Capture the cell that displays the provided text and extract its [x, y] central coordinate. 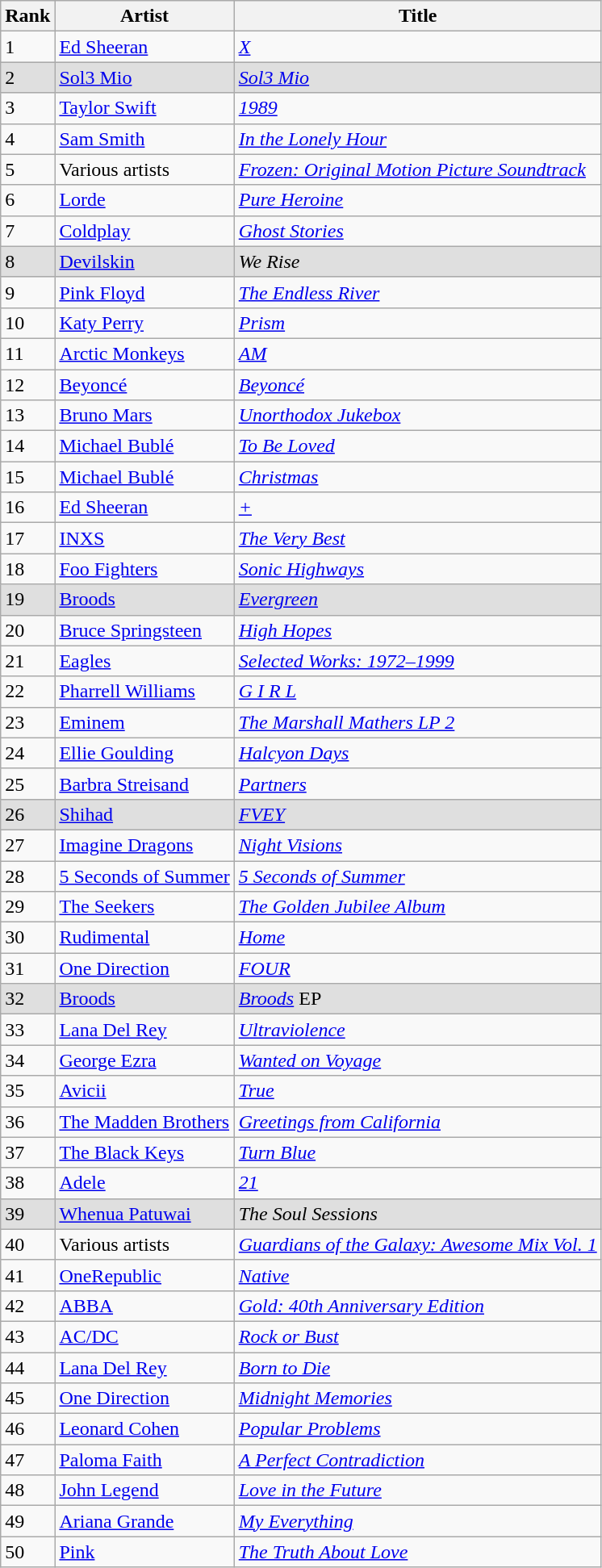
Katy Perry [144, 323]
40 [27, 1244]
Pink [144, 1552]
27 [27, 845]
Sonic Highways [418, 569]
Avicii [144, 1091]
The Endless River [418, 292]
11 [27, 353]
We Rise [418, 261]
Ultraviolence [418, 1030]
Gold: 40th Anniversary Edition [418, 1306]
Rudimental [144, 938]
17 [27, 538]
39 [27, 1214]
Adele [144, 1183]
George Ezra [144, 1060]
Ellie Goulding [144, 753]
15 [27, 477]
Foo Fighters [144, 569]
Love in the Future [418, 1491]
Night Visions [418, 845]
+ [418, 508]
In the Lonely Hour [418, 139]
2 [27, 77]
The Seekers [144, 907]
A Perfect Contradiction [418, 1460]
44 [27, 1368]
13 [27, 416]
Midnight Memories [418, 1399]
Taylor Swift [144, 108]
The Black Keys [144, 1152]
49 [27, 1521]
Guardians of the Galaxy: Awesome Mix Vol. 1 [418, 1244]
32 [27, 999]
33 [27, 1030]
46 [27, 1429]
Ariana Grande [144, 1521]
OneRepublic [144, 1275]
Halcyon Days [418, 753]
10 [27, 323]
1 [27, 47]
Born to Die [418, 1368]
20 [27, 630]
Frozen: Original Motion Picture Soundtrack [418, 169]
6 [27, 200]
Sam Smith [144, 139]
Selected Works: 1972–1999 [418, 661]
26 [27, 814]
Unorthodox Jukebox [418, 416]
Christmas [418, 477]
Broods EP [418, 999]
Lorde [144, 200]
Eagles [144, 661]
Devilskin [144, 261]
48 [27, 1491]
Title [418, 16]
7 [27, 231]
AM [418, 353]
Arctic Monkeys [144, 353]
22 [27, 692]
Paloma Faith [144, 1460]
ABBA [144, 1306]
Popular Problems [418, 1429]
Artist [144, 16]
Pure Heroine [418, 200]
34 [27, 1060]
24 [27, 753]
4 [27, 139]
John Legend [144, 1491]
True [418, 1091]
50 [27, 1552]
Greetings from California [418, 1122]
23 [27, 722]
25 [27, 784]
Shihad [144, 814]
19 [27, 600]
The Marshall Mathers LP 2 [418, 722]
The Truth About Love [418, 1552]
Bruno Mars [144, 416]
Home [418, 938]
My Everything [418, 1521]
Imagine Dragons [144, 845]
FOUR [418, 968]
X [418, 47]
47 [27, 1460]
30 [27, 938]
Native [418, 1275]
The Madden Brothers [144, 1122]
5 [27, 169]
Prism [418, 323]
Ghost Stories [418, 231]
Wanted on Voyage [418, 1060]
Pink Floyd [144, 292]
High Hopes [418, 630]
AC/DC [144, 1336]
37 [27, 1152]
Barbra Streisand [144, 784]
G I R L [418, 692]
1989 [418, 108]
31 [27, 968]
Evergreen [418, 600]
16 [27, 508]
43 [27, 1336]
9 [27, 292]
18 [27, 569]
Coldplay [144, 231]
Eminem [144, 722]
Partners [418, 784]
Rank [27, 16]
FVEY [418, 814]
The Very Best [418, 538]
45 [27, 1399]
28 [27, 876]
Rock or Bust [418, 1336]
Bruce Springsteen [144, 630]
The Soul Sessions [418, 1214]
29 [27, 907]
Whenua Patuwai [144, 1214]
To Be Loved [418, 446]
41 [27, 1275]
The Golden Jubilee Album [418, 907]
3 [27, 108]
INXS [144, 538]
8 [27, 261]
Leonard Cohen [144, 1429]
14 [27, 446]
Turn Blue [418, 1152]
42 [27, 1306]
12 [27, 385]
Pharrell Williams [144, 692]
38 [27, 1183]
36 [27, 1122]
35 [27, 1091]
